Identify which cell holds the provided text, then report its (x, y) central coordinate. 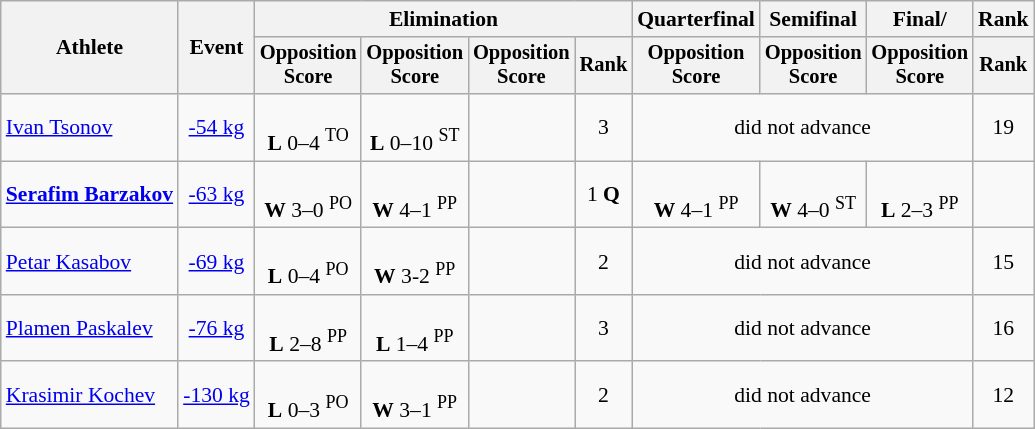
19 (1004, 128)
L 1–4 PP (414, 328)
L 2–3 PP (920, 194)
W 4–0 ST (814, 194)
L 2–8 PP (308, 328)
Final/ (920, 19)
Event (216, 48)
Plamen Paskalev (90, 328)
Krasimir Kochev (90, 396)
Serafim Barzakov (90, 194)
-63 kg (216, 194)
L 0–10 ST (414, 128)
W 3–1 PP (414, 396)
Athlete (90, 48)
Ivan Tsonov (90, 128)
W 3-2 PP (414, 262)
-54 kg (216, 128)
-130 kg (216, 396)
15 (1004, 262)
L 0–3 PO (308, 396)
Quarterfinal (696, 19)
-76 kg (216, 328)
Semifinal (814, 19)
16 (1004, 328)
L 0–4 TO (308, 128)
1 Q (604, 194)
Elimination (444, 19)
12 (1004, 396)
W 3–0 PO (308, 194)
L 0–4 PO (308, 262)
-69 kg (216, 262)
Petar Kasabov (90, 262)
